From the cell containing the given text, extract its center point as (x, y) coordinate. 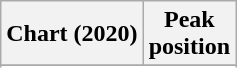
Peakposition (189, 34)
Chart (2020) (72, 34)
